From the cell containing the given text, extract its center point as [x, y] coordinate. 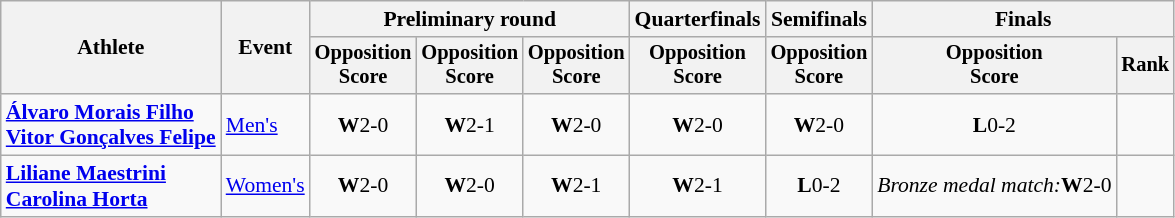
Liliane MaestriniCarolina Horta [111, 186]
Quarterfinals [698, 19]
Women's [266, 186]
Event [266, 48]
Preliminary round [470, 19]
Athlete [111, 48]
Finals [1023, 19]
Rank [1145, 66]
Bronze medal match:W2-0 [994, 186]
Semifinals [820, 19]
Men's [266, 124]
Álvaro Morais FilhoVitor Gonçalves Felipe [111, 124]
